Output the [x, y] coordinate of the center of the cell containing the given text.  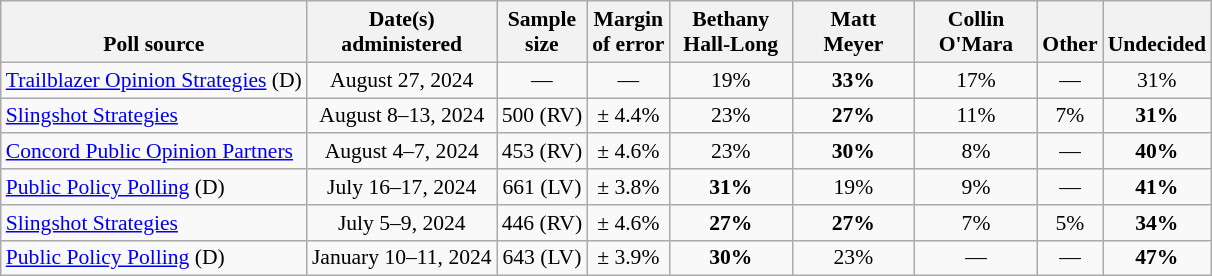
661 (LV) [542, 187]
± 3.8% [628, 187]
40% [1157, 152]
41% [1157, 187]
± 3.9% [628, 258]
11% [976, 116]
July 16–17, 2024 [402, 187]
August 8–13, 2024 [402, 116]
33% [854, 80]
January 10–11, 2024 [402, 258]
BethanyHall-Long [730, 32]
34% [1157, 223]
446 (RV) [542, 223]
July 5–9, 2024 [402, 223]
643 (LV) [542, 258]
CollinO'Mara [976, 32]
17% [976, 80]
9% [976, 187]
Trailblazer Opinion Strategies (D) [154, 80]
8% [976, 152]
August 27, 2024 [402, 80]
Poll source [154, 32]
Other [1070, 32]
Concord Public Opinion Partners [154, 152]
Samplesize [542, 32]
MattMeyer [854, 32]
August 4–7, 2024 [402, 152]
± 4.4% [628, 116]
Date(s)administered [402, 32]
453 (RV) [542, 152]
47% [1157, 258]
500 (RV) [542, 116]
Marginof error [628, 32]
5% [1070, 223]
Undecided [1157, 32]
